Provide the (X, Y) coordinate of the cell's center where the given text is located.  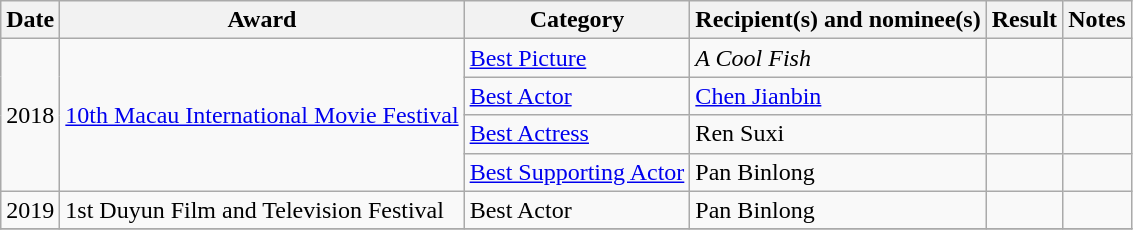
Category (577, 20)
Date (30, 20)
2018 (30, 115)
10th Macau International Movie Festival (262, 115)
Notes (1097, 20)
Best Supporting Actor (577, 172)
Result (1024, 20)
Ren Suxi (838, 134)
Best Picture (577, 58)
Award (262, 20)
Recipient(s) and nominee(s) (838, 20)
Chen Jianbin (838, 96)
Best Actress (577, 134)
1st Duyun Film and Television Festival (262, 210)
2019 (30, 210)
A Cool Fish (838, 58)
